Locate the cell with the specified text and output its (X, Y) center coordinate. 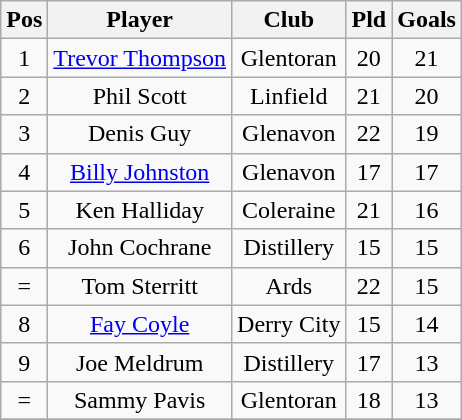
Trevor Thompson (140, 58)
19 (427, 134)
Pld (369, 20)
18 (369, 400)
Tom Sterritt (140, 286)
Ken Halliday (140, 210)
16 (427, 210)
Derry City (289, 324)
Player (140, 20)
Sammy Pavis (140, 400)
14 (427, 324)
John Cochrane (140, 248)
3 (24, 134)
Goals (427, 20)
Linfield (289, 96)
4 (24, 172)
5 (24, 210)
1 (24, 58)
6 (24, 248)
Joe Meldrum (140, 362)
8 (24, 324)
Pos (24, 20)
2 (24, 96)
Fay Coyle (140, 324)
Club (289, 20)
Ards (289, 286)
Denis Guy (140, 134)
Coleraine (289, 210)
Phil Scott (140, 96)
Billy Johnston (140, 172)
9 (24, 362)
